Identify which cell holds the provided text, then report its (X, Y) central coordinate. 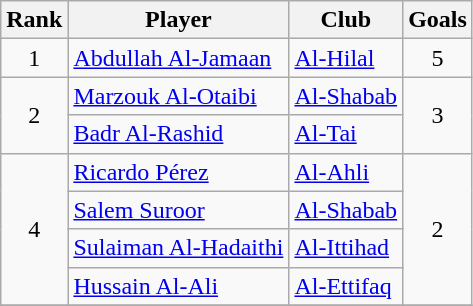
Al-Tai (346, 134)
Al-Hilal (346, 58)
1 (34, 58)
Rank (34, 20)
Abdullah Al-Jamaan (178, 58)
Ricardo Pérez (178, 172)
Al-Ettifaq (346, 286)
Salem Suroor (178, 210)
Goals (438, 20)
Al-Ahli (346, 172)
Player (178, 20)
3 (438, 115)
5 (438, 58)
Marzouk Al-Otaibi (178, 96)
Sulaiman Al-Hadaithi (178, 248)
Badr Al-Rashid (178, 134)
Al-Ittihad (346, 248)
Club (346, 20)
Hussain Al-Ali (178, 286)
4 (34, 229)
